Detect which cell encompasses the target text, then output its [x, y] center coordinate. 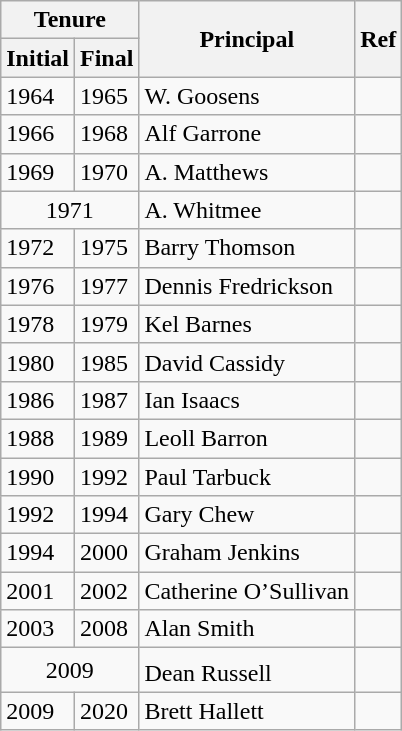
A. Matthews [247, 172]
Barry Thomson [247, 248]
Paul Tarbuck [247, 477]
2001 [38, 591]
1970 [107, 172]
1979 [107, 324]
1988 [38, 438]
1965 [107, 96]
2008 [107, 629]
2003 [38, 629]
Leoll Barron [247, 438]
Kel Barnes [247, 324]
1987 [107, 400]
1986 [38, 400]
1972 [38, 248]
2000 [107, 553]
1969 [38, 172]
1976 [38, 286]
Ref [378, 39]
1975 [107, 248]
A. Whitmee [247, 210]
Alan Smith [247, 629]
1978 [38, 324]
Ian Isaacs [247, 400]
Principal [247, 39]
David Cassidy [247, 362]
Initial [38, 58]
Tenure [70, 20]
2002 [107, 591]
Dennis Fredrickson [247, 286]
1989 [107, 438]
Dean Russell [247, 670]
1968 [107, 134]
1964 [38, 96]
Final [107, 58]
1985 [107, 362]
1977 [107, 286]
Catherine O’Sullivan [247, 591]
W. Goosens [247, 96]
Graham Jenkins [247, 553]
1990 [38, 477]
1966 [38, 134]
2020 [107, 711]
Alf Garrone [247, 134]
Gary Chew [247, 515]
1980 [38, 362]
Brett Hallett [247, 711]
1971 [70, 210]
